From the cell containing the given text, extract its center point as (x, y) coordinate. 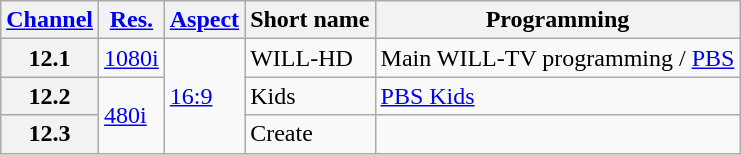
Short name (310, 20)
PBS Kids (558, 96)
1080i (132, 58)
12.2 (50, 96)
Create (310, 134)
16:9 (204, 96)
Kids (310, 96)
WILL-HD (310, 58)
Main WILL-TV programming / PBS (558, 58)
480i (132, 115)
Channel (50, 20)
12.3 (50, 134)
Programming (558, 20)
Aspect (204, 20)
Res. (132, 20)
12.1 (50, 58)
